Pinpoint the cell where the given text exists, returning its (X, Y) midpoint coordinate. 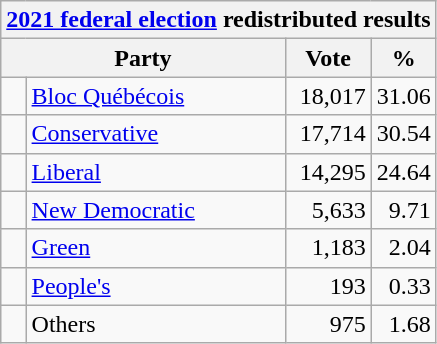
1.68 (404, 324)
24.64 (404, 172)
5,633 (328, 210)
Liberal (156, 172)
31.06 (404, 96)
1,183 (328, 248)
% (404, 58)
New Democratic (156, 210)
14,295 (328, 172)
Green (156, 248)
30.54 (404, 134)
17,714 (328, 134)
2.04 (404, 248)
Bloc Québécois (156, 96)
193 (328, 286)
0.33 (404, 286)
Conservative (156, 134)
2021 federal election redistributed results (218, 20)
People's (156, 286)
Others (156, 324)
975 (328, 324)
Party (143, 58)
9.71 (404, 210)
18,017 (328, 96)
Vote (328, 58)
